For the text-containing cell, return its midpoint in [x, y] coordinate format. 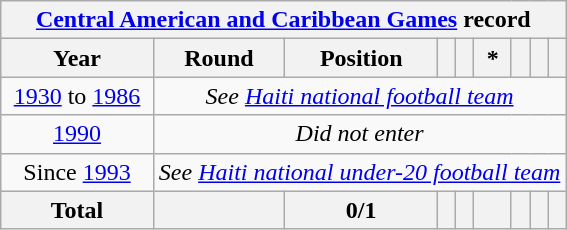
1990 [78, 134]
Round [218, 58]
Did not enter [360, 134]
Position [362, 58]
1930 to 1986 [78, 96]
Year [78, 58]
See Haiti national football team [360, 96]
Since 1993 [78, 172]
Central American and Caribbean Games record [284, 20]
Total [78, 210]
See Haiti national under-20 football team [360, 172]
0/1 [362, 210]
* [493, 58]
